Output the [x, y] coordinate of the center of the cell containing the given text.  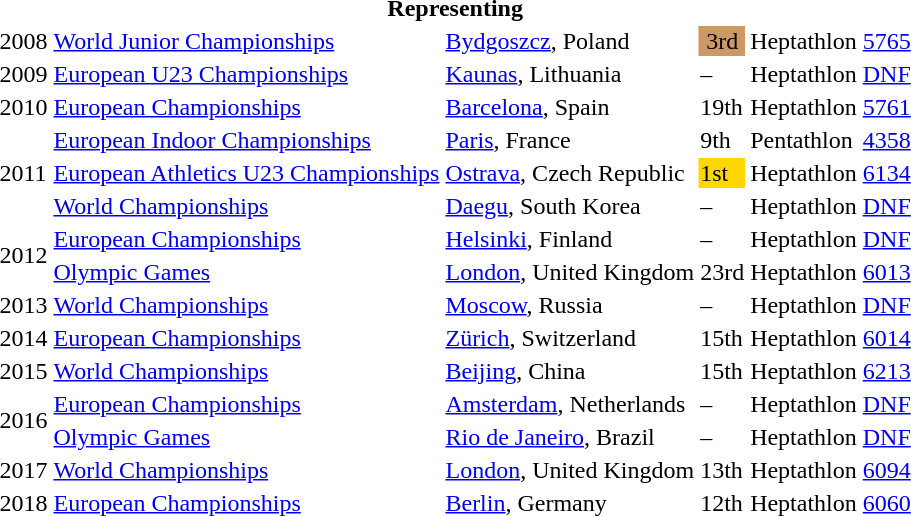
European Athletics U23 Championships [246, 173]
Ostrava, Czech Republic [570, 173]
European U23 Championships [246, 74]
World Junior Championships [246, 41]
Kaunas, Lithuania [570, 74]
Paris, France [570, 140]
13th [722, 470]
Rio de Janeiro, Brazil [570, 437]
1st [722, 173]
9th [722, 140]
Pentathlon [804, 140]
23rd [722, 272]
European Indoor Championships [246, 140]
3rd [722, 41]
Bydgoszcz, Poland [570, 41]
Zürich, Switzerland [570, 338]
19th [722, 107]
Moscow, Russia [570, 305]
Amsterdam, Netherlands [570, 404]
Barcelona, Spain [570, 107]
Daegu, South Korea [570, 206]
Helsinki, Finland [570, 239]
Beijing, China [570, 371]
